Scan for the cell matching the given text and deliver its [x, y] coordinate at center. 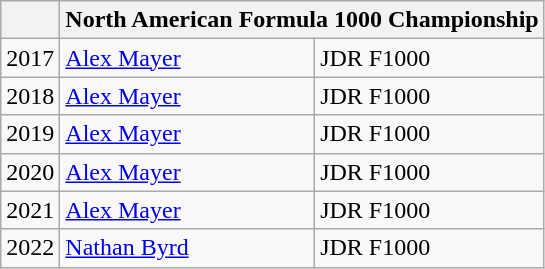
2018 [30, 96]
Nathan Byrd [188, 248]
2022 [30, 248]
2020 [30, 172]
2021 [30, 210]
2019 [30, 134]
2017 [30, 58]
North American Formula 1000 Championship [302, 20]
